Locate the cell with the specified text and output its [x, y] center coordinate. 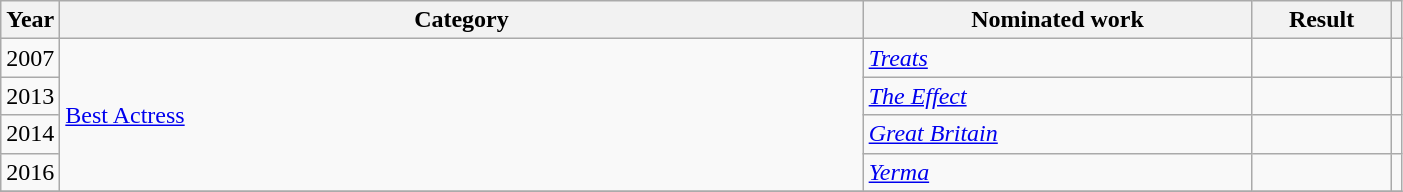
Best Actress [462, 115]
2007 [30, 58]
2014 [30, 134]
Great Britain [1058, 134]
Treats [1058, 58]
Category [462, 20]
2013 [30, 96]
Yerma [1058, 172]
The Effect [1058, 96]
Year [30, 20]
Result [1322, 20]
2016 [30, 172]
Nominated work [1058, 20]
